Pinpoint the cell where the given text exists, returning its [x, y] midpoint coordinate. 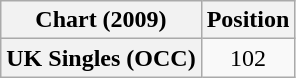
102 [248, 58]
UK Singles (OCC) [101, 58]
Position [248, 20]
Chart (2009) [101, 20]
